Find where the given text appears and provide that cell's center as (x, y) coordinate. 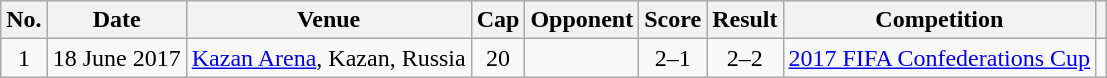
Date (116, 20)
Competition (940, 20)
No. (24, 20)
Opponent (582, 20)
Result (745, 20)
2–2 (745, 58)
Cap (498, 20)
1 (24, 58)
Score (673, 20)
20 (498, 58)
18 June 2017 (116, 58)
Venue (328, 20)
Kazan Arena, Kazan, Russia (328, 58)
2017 FIFA Confederations Cup (940, 58)
2–1 (673, 58)
